Provide the [X, Y] coordinate of the cell's center where the given text is located.  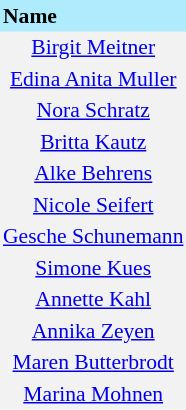
Edina Anita Muller [93, 79]
Nora Schratz [93, 110]
Marina Mohnen [93, 394]
Annika Zeyen [93, 331]
Nicole Seifert [93, 205]
Simone Kues [93, 268]
Birgit Meitner [93, 48]
Alke Behrens [93, 174]
Annette Kahl [93, 300]
Maren Butterbrodt [93, 362]
Britta Kautz [93, 142]
Name [93, 16]
Gesche Schunemann [93, 236]
